Locate the cell with the specified text and output its (x, y) center coordinate. 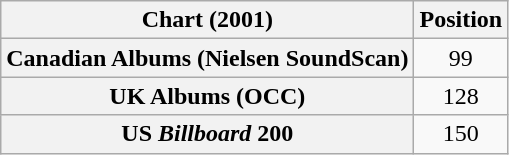
99 (461, 58)
UK Albums (OCC) (208, 96)
US Billboard 200 (208, 134)
Canadian Albums (Nielsen SoundScan) (208, 58)
Position (461, 20)
128 (461, 96)
Chart (2001) (208, 20)
150 (461, 134)
